For the text-containing cell, return its midpoint in (X, Y) coordinate format. 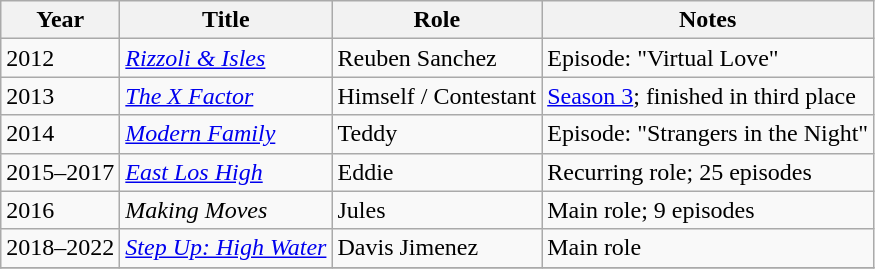
2016 (60, 210)
Year (60, 20)
Episode: "Virtual Love" (708, 58)
Davis Jimenez (437, 248)
2015–2017 (60, 172)
East Los High (226, 172)
Eddie (437, 172)
Episode: "Strangers in the Night" (708, 134)
Recurring role; 25 episodes (708, 172)
2014 (60, 134)
Notes (708, 20)
Reuben Sanchez (437, 58)
Title (226, 20)
Modern Family (226, 134)
Step Up: High Water (226, 248)
2013 (60, 96)
Rizzoli & Isles (226, 58)
Main role (708, 248)
Main role; 9 episodes (708, 210)
2012 (60, 58)
2018–2022 (60, 248)
Teddy (437, 134)
Jules (437, 210)
Making Moves (226, 210)
Himself / Contestant (437, 96)
The X Factor (226, 96)
Season 3; finished in third place (708, 96)
Role (437, 20)
